Provide the (x, y) coordinate of the cell's center where the given text is located.  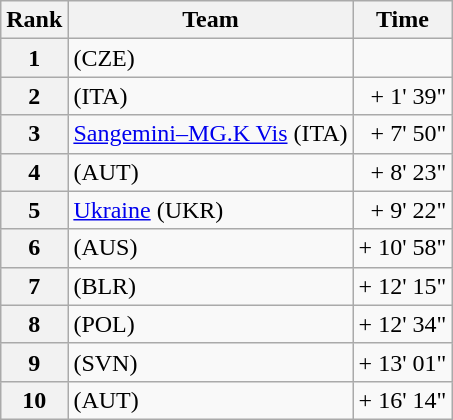
+ 16' 14" (402, 400)
+ 7' 50" (402, 134)
4 (34, 172)
+ 12' 15" (402, 286)
(CZE) (210, 58)
Sangemini–MG.K Vis (ITA) (210, 134)
3 (34, 134)
10 (34, 400)
Team (210, 20)
Rank (34, 20)
2 (34, 96)
9 (34, 362)
6 (34, 248)
7 (34, 286)
5 (34, 210)
+ 9' 22" (402, 210)
8 (34, 324)
+ 10' 58" (402, 248)
+ 1' 39" (402, 96)
(SVN) (210, 362)
(AUS) (210, 248)
Ukraine (UKR) (210, 210)
+ 13' 01" (402, 362)
(POL) (210, 324)
(ITA) (210, 96)
(BLR) (210, 286)
Time (402, 20)
+ 12' 34" (402, 324)
+ 8' 23" (402, 172)
1 (34, 58)
